Extract the (x, y) coordinate from the center of the cell holding the provided text.  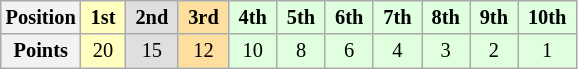
2 (494, 51)
8th (446, 17)
10 (253, 51)
1st (104, 17)
20 (104, 51)
12 (203, 51)
3 (446, 51)
6 (349, 51)
2nd (152, 17)
Position (41, 17)
10th (547, 17)
7th (397, 17)
15 (152, 51)
8 (301, 51)
5th (301, 17)
4th (253, 17)
1 (547, 51)
Points (41, 51)
4 (397, 51)
6th (349, 17)
3rd (203, 17)
9th (494, 17)
